Pinpoint the cell where the given text exists, returning its (x, y) midpoint coordinate. 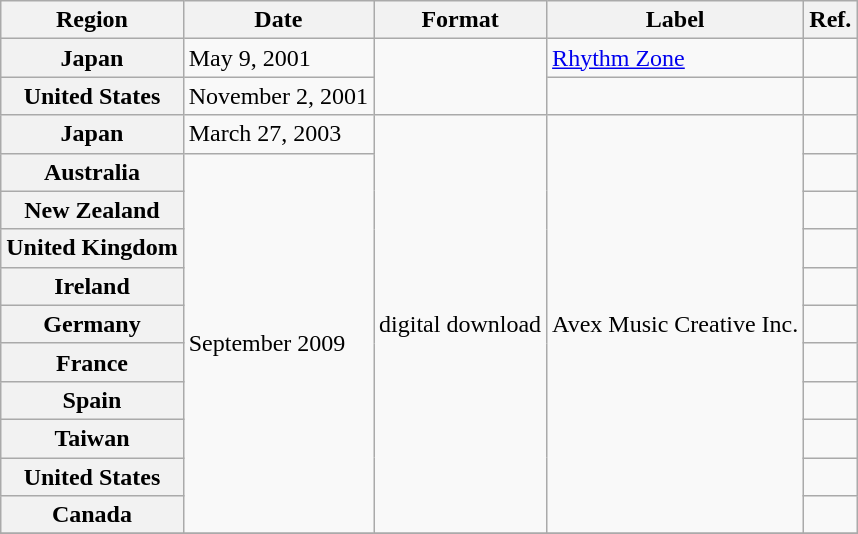
United Kingdom (92, 248)
Canada (92, 515)
Germany (92, 324)
Date (278, 20)
Label (676, 20)
France (92, 362)
New Zealand (92, 210)
Rhythm Zone (676, 58)
Avex Music Creative Inc. (676, 324)
Taiwan (92, 438)
Ireland (92, 286)
Australia (92, 172)
Spain (92, 400)
Format (460, 20)
Ref. (830, 20)
digital download (460, 324)
September 2009 (278, 344)
November 2, 2001 (278, 96)
March 27, 2003 (278, 134)
May 9, 2001 (278, 58)
Region (92, 20)
